From the cell containing the given text, extract its center point as (X, Y) coordinate. 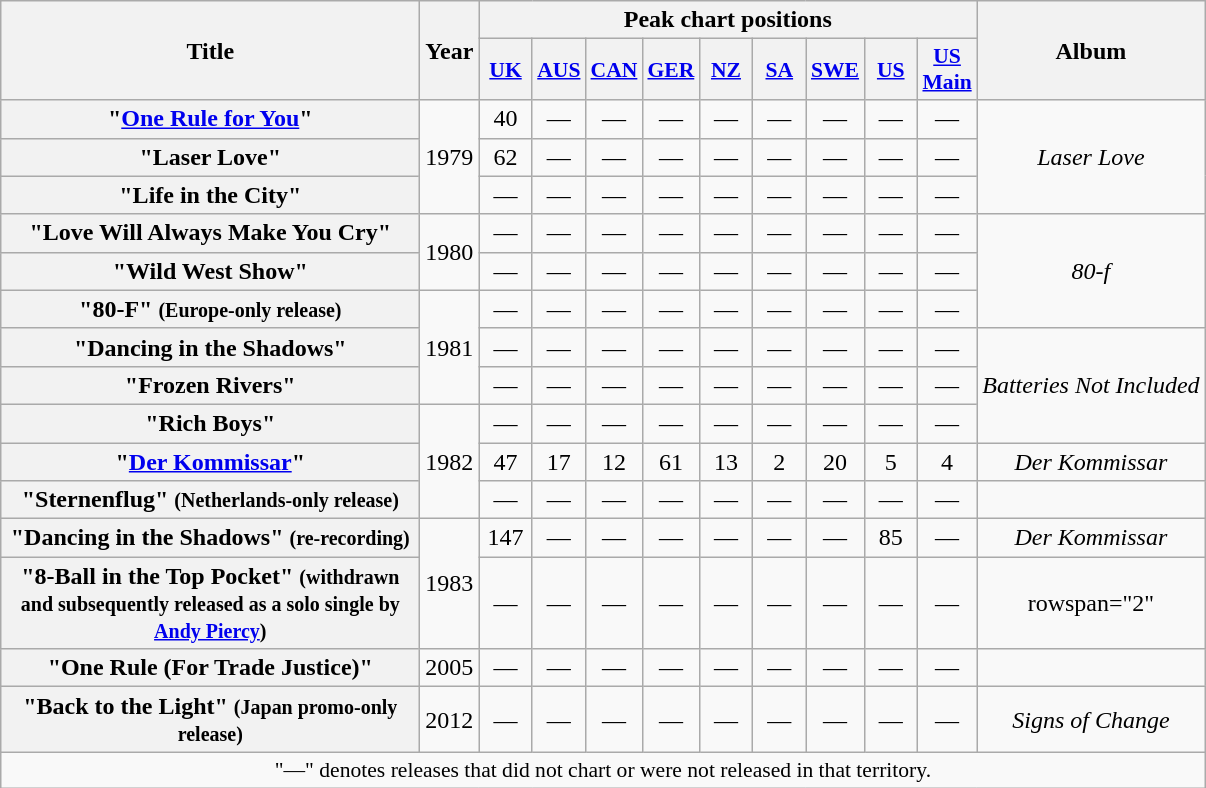
US Main (946, 70)
Album (1091, 50)
Title (210, 50)
Signs of Change (1091, 720)
"Love Will Always Make You Cry" (210, 233)
SWE (835, 70)
Batteries Not Included (1091, 385)
20 (835, 461)
GER (670, 70)
12 (614, 461)
"—" denotes releases that did not chart or were not released in that territory. (603, 770)
"Back to the Light" (Japan promo-only release) (210, 720)
85 (890, 538)
1979 (450, 157)
"Life in the City" (210, 195)
"Dancing in the Shadows" (re-recording) (210, 538)
5 (890, 461)
"One Rule (For Trade Justice)" (210, 668)
61 (670, 461)
Year (450, 50)
2005 (450, 668)
13 (726, 461)
"Rich Boys" (210, 423)
SA (780, 70)
Laser Love (1091, 157)
"Dancing in the Shadows" (210, 347)
2 (780, 461)
CAN (614, 70)
80-f (1091, 271)
NZ (726, 70)
"Laser Love" (210, 157)
US (890, 70)
47 (506, 461)
4 (946, 461)
147 (506, 538)
62 (506, 157)
"One Rule for You" (210, 119)
2012 (450, 720)
"8-Ball in the Top Pocket" (withdrawn and subsequently released as a solo single by Andy Piercy) (210, 603)
"Der Kommissar" (210, 461)
40 (506, 119)
"Sternenflug" (Netherlands-only release) (210, 500)
"Wild West Show" (210, 271)
1983 (450, 584)
1981 (450, 347)
1982 (450, 461)
Peak chart positions (728, 20)
"80-F" (Europe-only release) (210, 309)
"Frozen Rivers" (210, 385)
17 (558, 461)
rowspan="2" (1091, 603)
AUS (558, 70)
UK (506, 70)
1980 (450, 252)
